Determine the (x, y) coordinate at the center of the cell enclosing the given text.  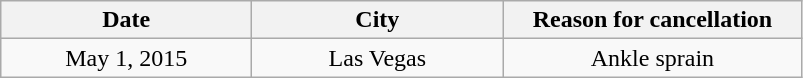
Date (126, 20)
Ankle sprain (652, 58)
Reason for cancellation (652, 20)
May 1, 2015 (126, 58)
Las Vegas (378, 58)
City (378, 20)
